Provide the [X, Y] coordinate of the cell's center where the given text is located.  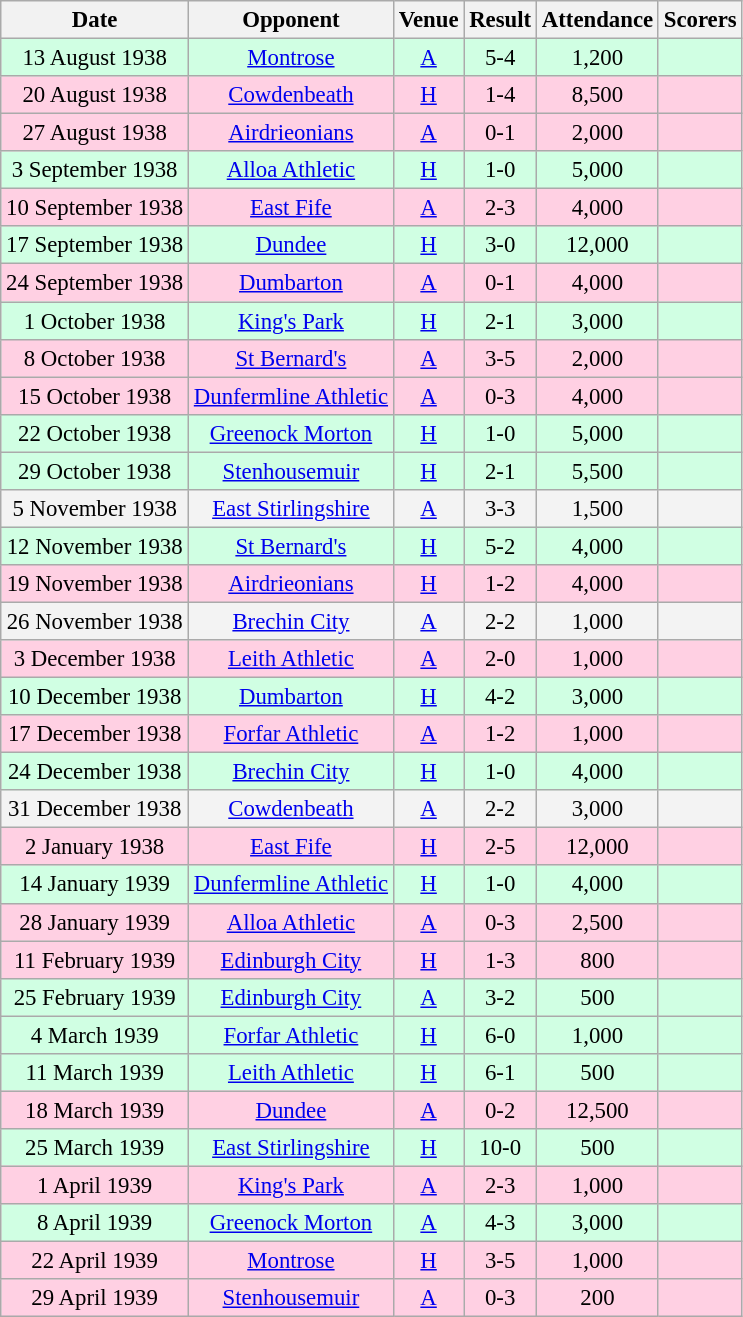
24 September 1938 [95, 283]
13 August 1938 [95, 58]
10 September 1938 [95, 208]
6-1 [500, 1073]
28 January 1939 [95, 922]
15 October 1938 [95, 396]
22 April 1939 [95, 1261]
25 February 1939 [95, 997]
29 October 1938 [95, 471]
4 March 1939 [95, 1035]
3-3 [500, 509]
19 November 1938 [95, 584]
1,500 [597, 509]
25 March 1939 [95, 1148]
1-4 [500, 95]
31 December 1938 [95, 809]
0-2 [500, 1110]
Result [500, 20]
14 January 1939 [95, 885]
2 January 1938 [95, 847]
Scorers [700, 20]
11 March 1939 [95, 1073]
8 April 1939 [95, 1223]
4-2 [500, 697]
12 November 1938 [95, 546]
27 August 1938 [95, 133]
2-5 [500, 847]
5 November 1938 [95, 509]
1 October 1938 [95, 321]
6-0 [500, 1035]
10 December 1938 [95, 697]
29 April 1939 [95, 1298]
5-4 [500, 58]
200 [597, 1298]
12,500 [597, 1110]
8 October 1938 [95, 358]
1 April 1939 [95, 1185]
800 [597, 960]
Opponent [292, 20]
26 November 1938 [95, 621]
1,200 [597, 58]
2,500 [597, 922]
20 August 1938 [95, 95]
2-0 [500, 659]
22 October 1938 [95, 433]
3 September 1938 [95, 170]
8,500 [597, 95]
Date [95, 20]
17 September 1938 [95, 245]
4-3 [500, 1223]
18 March 1939 [95, 1110]
Attendance [597, 20]
10-0 [500, 1148]
3-0 [500, 245]
3-2 [500, 997]
5-2 [500, 546]
17 December 1938 [95, 734]
Venue [428, 20]
11 February 1939 [95, 960]
3 December 1938 [95, 659]
5,500 [597, 471]
1-3 [500, 960]
24 December 1938 [95, 772]
